From the cell containing the given text, extract its center point as [x, y] coordinate. 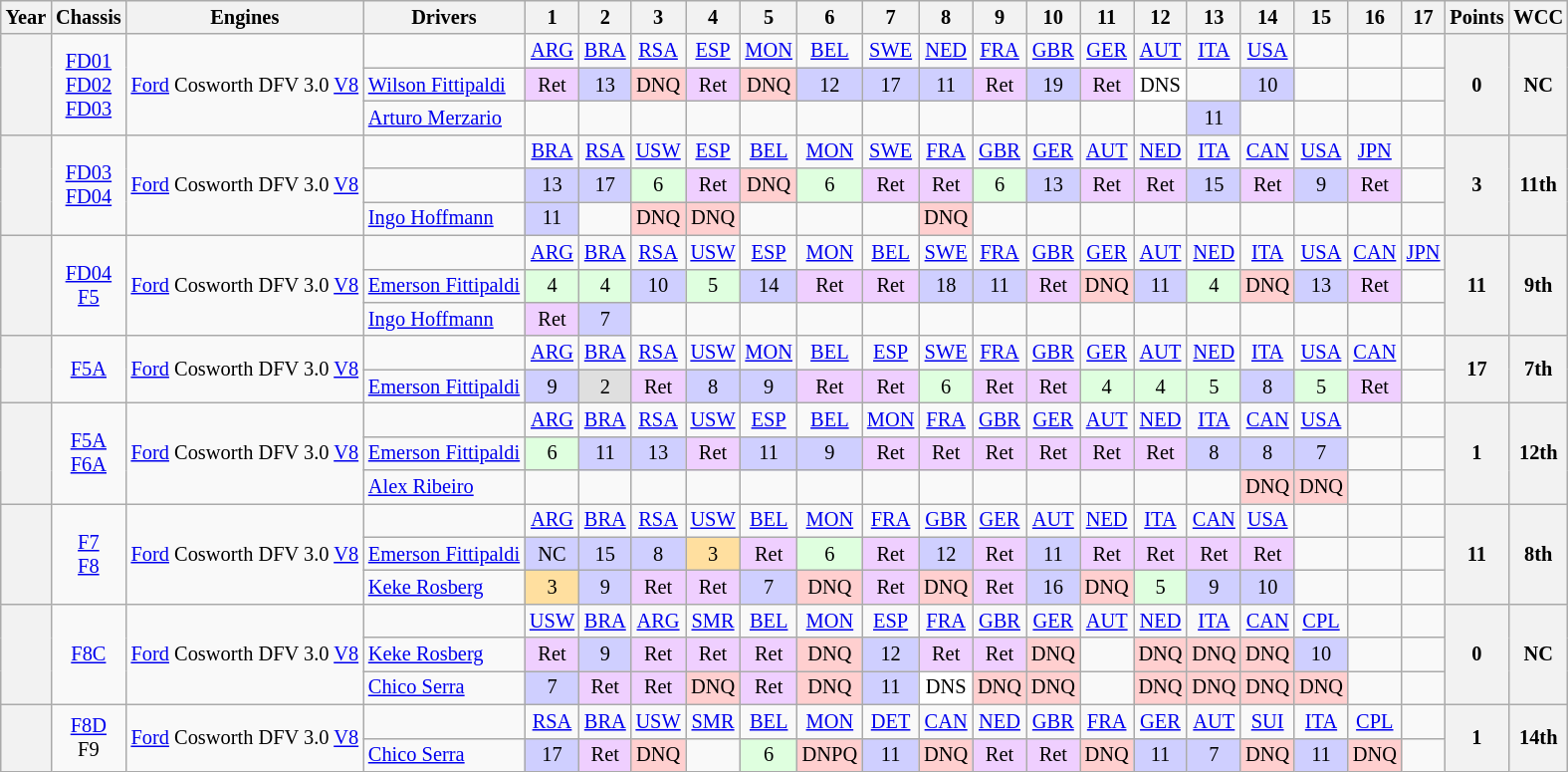
14th [1538, 737]
9th [1538, 285]
18 [946, 286]
Wilson Fittipaldi [444, 85]
FD03FD04 [88, 185]
7th [1538, 369]
F8DF9 [88, 737]
SUI [1267, 721]
Engines [245, 17]
F5AF6A [88, 452]
8th [1538, 554]
F5A [88, 369]
12th [1538, 452]
WCC [1538, 17]
19 [1053, 85]
FD01FD02FD03 [88, 84]
Chassis [88, 17]
F8C [88, 653]
Arturo Merzario [444, 118]
Points [1476, 17]
Alex Ribeiro [444, 487]
F7F8 [88, 554]
Year [26, 17]
Drivers [444, 17]
DET [890, 721]
DNPQ [830, 755]
11th [1538, 185]
FD04F5 [88, 285]
